Scan for the cell matching the given text and deliver its (x, y) coordinate at center. 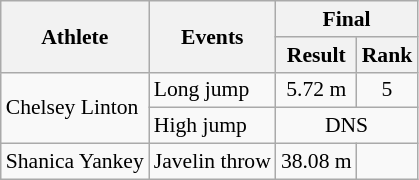
Athlete (75, 36)
Final (346, 19)
DNS (346, 126)
Javelin throw (212, 162)
Long jump (212, 90)
5.72 m (316, 90)
5 (388, 90)
Chelsey Linton (75, 108)
Events (212, 36)
Shanica Yankey (75, 162)
38.08 m (316, 162)
Result (316, 55)
High jump (212, 126)
Rank (388, 55)
